Scan for the cell matching the given text and deliver its [x, y] coordinate at center. 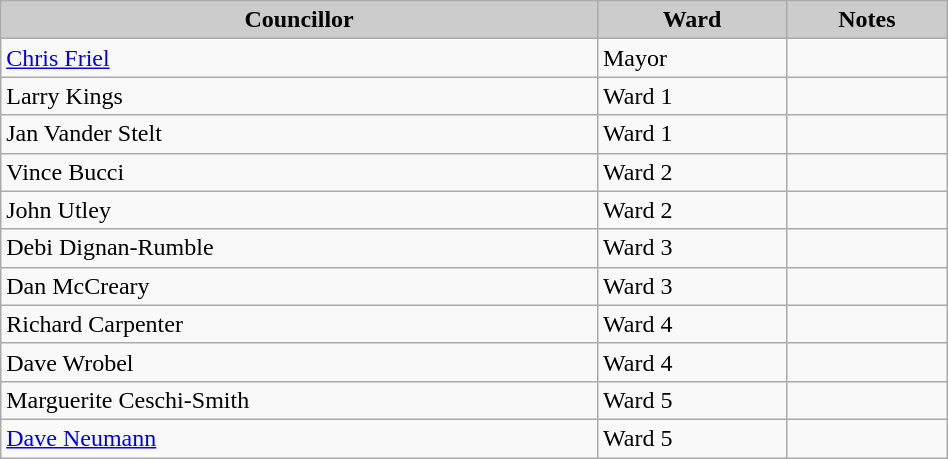
Ward [692, 20]
John Utley [300, 210]
Jan Vander Stelt [300, 134]
Dan McCreary [300, 286]
Dave Wrobel [300, 362]
Mayor [692, 58]
Chris Friel [300, 58]
Vince Bucci [300, 172]
Notes [866, 20]
Debi Dignan-Rumble [300, 248]
Richard Carpenter [300, 324]
Larry Kings [300, 96]
Marguerite Ceschi-Smith [300, 400]
Councillor [300, 20]
Dave Neumann [300, 438]
